Detect which cell encompasses the target text, then output its (x, y) center coordinate. 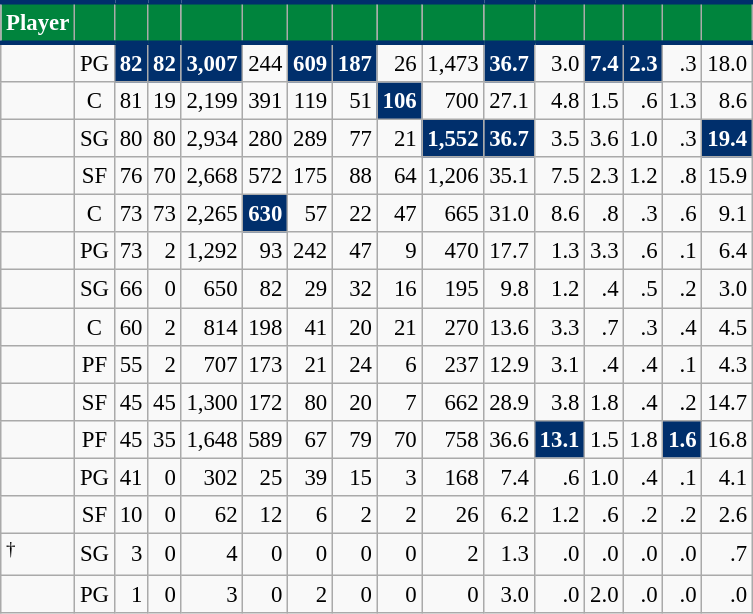
391 (266, 101)
27.1 (509, 101)
758 (453, 439)
650 (212, 289)
18.0 (727, 62)
3.6 (604, 139)
15.9 (727, 176)
609 (310, 62)
66 (130, 289)
19.4 (727, 139)
1,206 (453, 176)
77 (354, 139)
244 (266, 62)
4.3 (727, 364)
4 (212, 554)
119 (310, 101)
15 (354, 477)
17.7 (509, 251)
195 (453, 289)
22 (354, 214)
6.2 (509, 515)
9.8 (509, 289)
198 (266, 327)
707 (212, 364)
662 (453, 402)
7.5 (559, 176)
76 (130, 176)
Player (38, 22)
19 (164, 101)
168 (453, 477)
31.0 (509, 214)
64 (400, 176)
175 (310, 176)
88 (354, 176)
29 (310, 289)
2,265 (212, 214)
700 (453, 101)
13.6 (509, 327)
302 (212, 477)
1,300 (212, 402)
12.9 (509, 364)
1.6 (682, 439)
35.1 (509, 176)
4.1 (727, 477)
51 (354, 101)
187 (354, 62)
62 (212, 515)
172 (266, 402)
81 (130, 101)
1,648 (212, 439)
9 (400, 251)
2.6 (727, 515)
79 (354, 439)
57 (310, 214)
12 (266, 515)
16.8 (727, 439)
36.6 (509, 439)
2,199 (212, 101)
25 (266, 477)
630 (266, 214)
35 (164, 439)
16 (400, 289)
13.1 (559, 439)
814 (212, 327)
3.5 (559, 139)
665 (453, 214)
6.4 (727, 251)
106 (400, 101)
39 (310, 477)
2,668 (212, 176)
237 (453, 364)
55 (130, 364)
280 (266, 139)
60 (130, 327)
242 (310, 251)
67 (310, 439)
270 (453, 327)
14.7 (727, 402)
1,473 (453, 62)
470 (453, 251)
3.8 (559, 402)
2,934 (212, 139)
9.1 (727, 214)
173 (266, 364)
28.9 (509, 402)
1,292 (212, 251)
93 (266, 251)
† (38, 554)
3,007 (212, 62)
.5 (644, 289)
1,552 (453, 139)
2.0 (604, 594)
32 (354, 289)
4.5 (727, 327)
1 (130, 594)
7 (400, 402)
4.8 (559, 101)
289 (310, 139)
24 (354, 364)
10 (130, 515)
3.1 (559, 364)
572 (266, 176)
589 (266, 439)
